Detect which cell encompasses the target text, then output its (x, y) center coordinate. 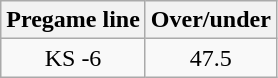
47.5 (210, 58)
Pregame line (74, 20)
KS -6 (74, 58)
Over/under (210, 20)
